Identify which cell holds the provided text, then report its (X, Y) central coordinate. 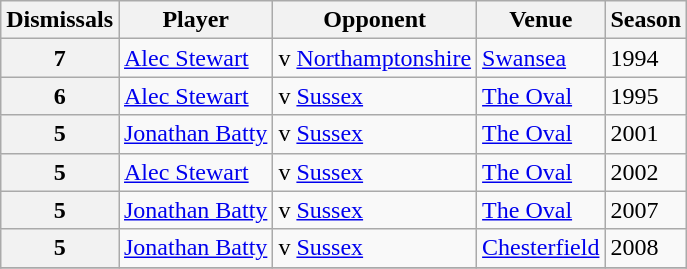
1995 (646, 96)
Chesterfield (541, 248)
Opponent (375, 20)
7 (60, 58)
Dismissals (60, 20)
Season (646, 20)
2002 (646, 172)
1994 (646, 58)
Swansea (541, 58)
Venue (541, 20)
2001 (646, 134)
6 (60, 96)
Player (195, 20)
v Northamptonshire (375, 58)
2008 (646, 248)
2007 (646, 210)
